Locate the cell with the specified text and output its (X, Y) center coordinate. 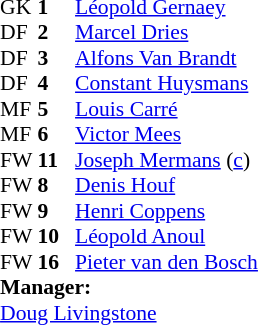
Marcel Dries (166, 33)
10 (57, 237)
9 (57, 211)
16 (57, 262)
Joseph Mermans (c) (166, 160)
Alfons Van Brandt (166, 58)
5 (57, 109)
11 (57, 160)
Manager: (129, 287)
2 (57, 33)
4 (57, 83)
8 (57, 185)
Léopold Anoul (166, 237)
Louis Carré (166, 109)
Constant Huysmans (166, 83)
Victor Mees (166, 135)
6 (57, 135)
Denis Houf (166, 185)
3 (57, 58)
Pieter van den Bosch (166, 262)
Henri Coppens (166, 211)
